Return [x, y] of the center of cell containing provided text 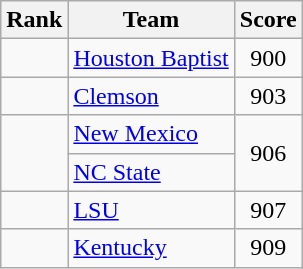
Kentucky [151, 248]
909 [268, 248]
LSU [151, 210]
903 [268, 96]
NC State [151, 172]
Clemson [151, 96]
907 [268, 210]
Team [151, 20]
Rank [34, 20]
900 [268, 58]
Score [268, 20]
906 [268, 153]
New Mexico [151, 134]
Houston Baptist [151, 58]
